Search for the cell housing the specified text and yield its (x, y) center coordinate. 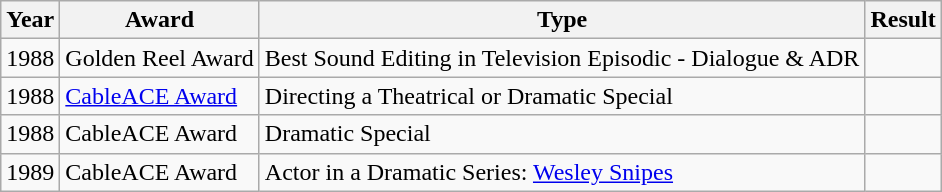
Award (160, 20)
Dramatic Special (562, 134)
Best Sound Editing in Television Episodic - Dialogue & ADR (562, 58)
Actor in a Dramatic Series: Wesley Snipes (562, 172)
Result (903, 20)
Directing a Theatrical or Dramatic Special (562, 96)
Type (562, 20)
Golden Reel Award (160, 58)
Year (30, 20)
1989 (30, 172)
